Determine the (x, y) coordinate at the center of the cell enclosing the given text.  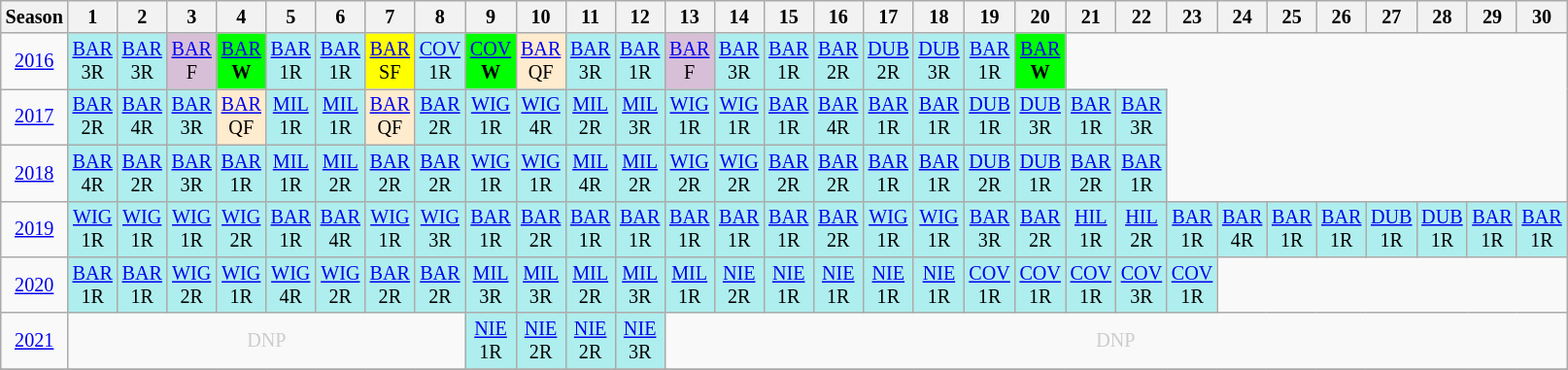
BARSF (391, 61)
28 (1442, 17)
27 (1391, 17)
1 (93, 17)
3 (192, 17)
18 (938, 17)
4 (241, 17)
COV3R (1142, 286)
2 (142, 17)
NIE3R (639, 341)
2018 (35, 173)
8 (440, 17)
COVW (491, 61)
14 (738, 17)
21 (1091, 17)
23 (1192, 17)
5 (291, 17)
Season (35, 17)
30 (1541, 17)
22 (1142, 17)
29 (1492, 17)
HIL1R (1091, 229)
20 (1040, 17)
WIG3R (440, 229)
11 (591, 17)
13 (690, 17)
2019 (35, 229)
17 (888, 17)
2021 (35, 341)
2016 (35, 61)
2017 (35, 118)
26 (1341, 17)
12 (639, 17)
2020 (35, 286)
25 (1292, 17)
24 (1242, 17)
16 (837, 17)
6 (340, 17)
MIL4R (591, 173)
19 (990, 17)
9 (491, 17)
15 (789, 17)
10 (540, 17)
HIL2R (1142, 229)
7 (391, 17)
